Scan for the cell matching the given text and deliver its (X, Y) coordinate at center. 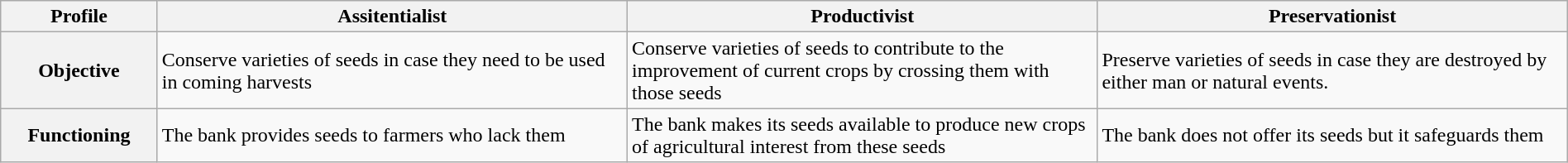
The bank does not offer its seeds but it safeguards them (1332, 136)
Preservationist (1332, 17)
The bank provides seeds to farmers who lack them (392, 136)
Productivist (863, 17)
Assitentialist (392, 17)
Conserve varieties of seeds to contribute to the improvement of current crops by crossing them with those seeds (863, 70)
Objective (79, 70)
Functioning (79, 136)
Conserve varieties of seeds in case they need to be used in coming harvests (392, 70)
Preserve varieties of seeds in case they are destroyed by either man or natural events. (1332, 70)
The bank makes its seeds available to produce new crops of agricultural interest from these seeds (863, 136)
Profile (79, 17)
